Extract the (X, Y) coordinate from the center of the cell holding the provided text.  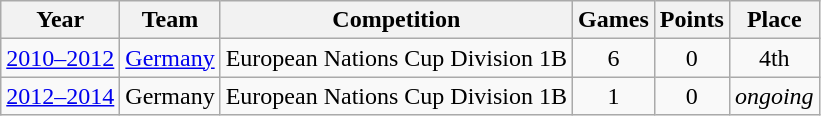
1 (614, 96)
2012–2014 (60, 96)
Points (692, 20)
ongoing (774, 96)
Games (614, 20)
6 (614, 58)
Team (170, 20)
2010–2012 (60, 58)
Place (774, 20)
Competition (396, 20)
Year (60, 20)
4th (774, 58)
